Identify which cell holds the provided text, then report its [x, y] central coordinate. 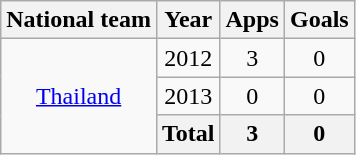
Total [188, 134]
National team [79, 20]
2013 [188, 96]
Apps [252, 20]
2012 [188, 58]
Thailand [79, 96]
Year [188, 20]
Goals [319, 20]
